For the text-containing cell, return its midpoint in (x, y) coordinate format. 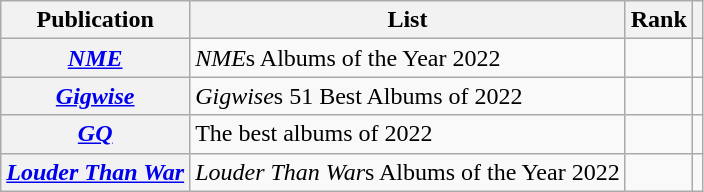
The best albums of 2022 (408, 134)
NME (96, 58)
Publication (96, 20)
Louder Than Wars Albums of the Year 2022 (408, 172)
NMEs Albums of the Year 2022 (408, 58)
Gigwise (96, 96)
Gigwises 51 Best Albums of 2022 (408, 96)
Rank (658, 20)
GQ (96, 134)
List (408, 20)
Louder Than War (96, 172)
